Return [x, y] of the center of cell containing provided text 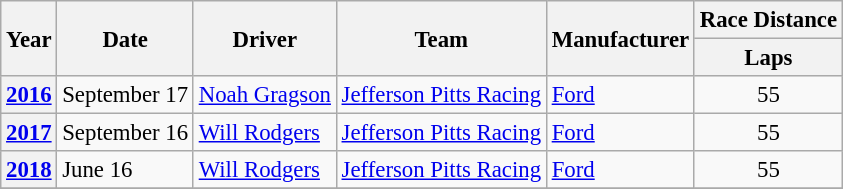
Driver [264, 38]
June 16 [125, 170]
Laps [768, 58]
Year [29, 38]
2018 [29, 170]
Race Distance [768, 20]
Team [441, 38]
Date [125, 38]
2017 [29, 133]
2016 [29, 95]
September 16 [125, 133]
Manufacturer [620, 38]
September 17 [125, 95]
Noah Gragson [264, 95]
